Return [x, y] of the center of cell containing provided text 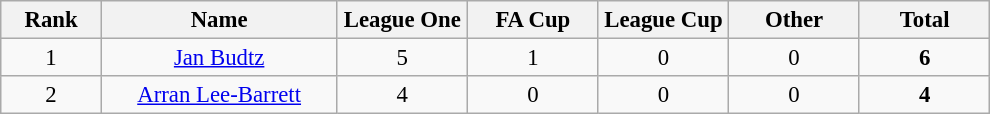
6 [924, 58]
League Cup [664, 20]
Total [924, 20]
5 [402, 58]
Other [794, 20]
Name [219, 20]
Arran Lee-Barrett [219, 95]
Jan Budtz [219, 58]
Rank [52, 20]
FA Cup [534, 20]
2 [52, 95]
League One [402, 20]
